Return the (x, y) coordinate for the center point of the cell that contains the specified text.  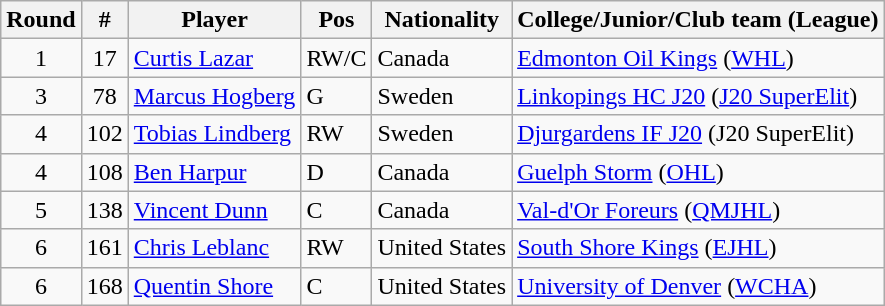
Player (214, 20)
Edmonton Oil Kings (WHL) (698, 58)
Pos (336, 20)
17 (104, 58)
South Shore Kings (EJHL) (698, 248)
Chris Leblanc (214, 248)
Quentin Shore (214, 286)
78 (104, 96)
1 (41, 58)
102 (104, 134)
Guelph Storm (OHL) (698, 172)
Vincent Dunn (214, 210)
Linkopings HC J20 (J20 SuperElit) (698, 96)
Round (41, 20)
Tobias Lindberg (214, 134)
RW/C (336, 58)
168 (104, 286)
Djurgardens IF J20 (J20 SuperElit) (698, 134)
138 (104, 210)
G (336, 96)
D (336, 172)
161 (104, 248)
Marcus Hogberg (214, 96)
Val-d'Or Foreurs (QMJHL) (698, 210)
5 (41, 210)
3 (41, 96)
University of Denver (WCHA) (698, 286)
Curtis Lazar (214, 58)
Ben Harpur (214, 172)
108 (104, 172)
Nationality (442, 20)
# (104, 20)
College/Junior/Club team (League) (698, 20)
